Pinpoint the cell where the given text exists, returning its [X, Y] midpoint coordinate. 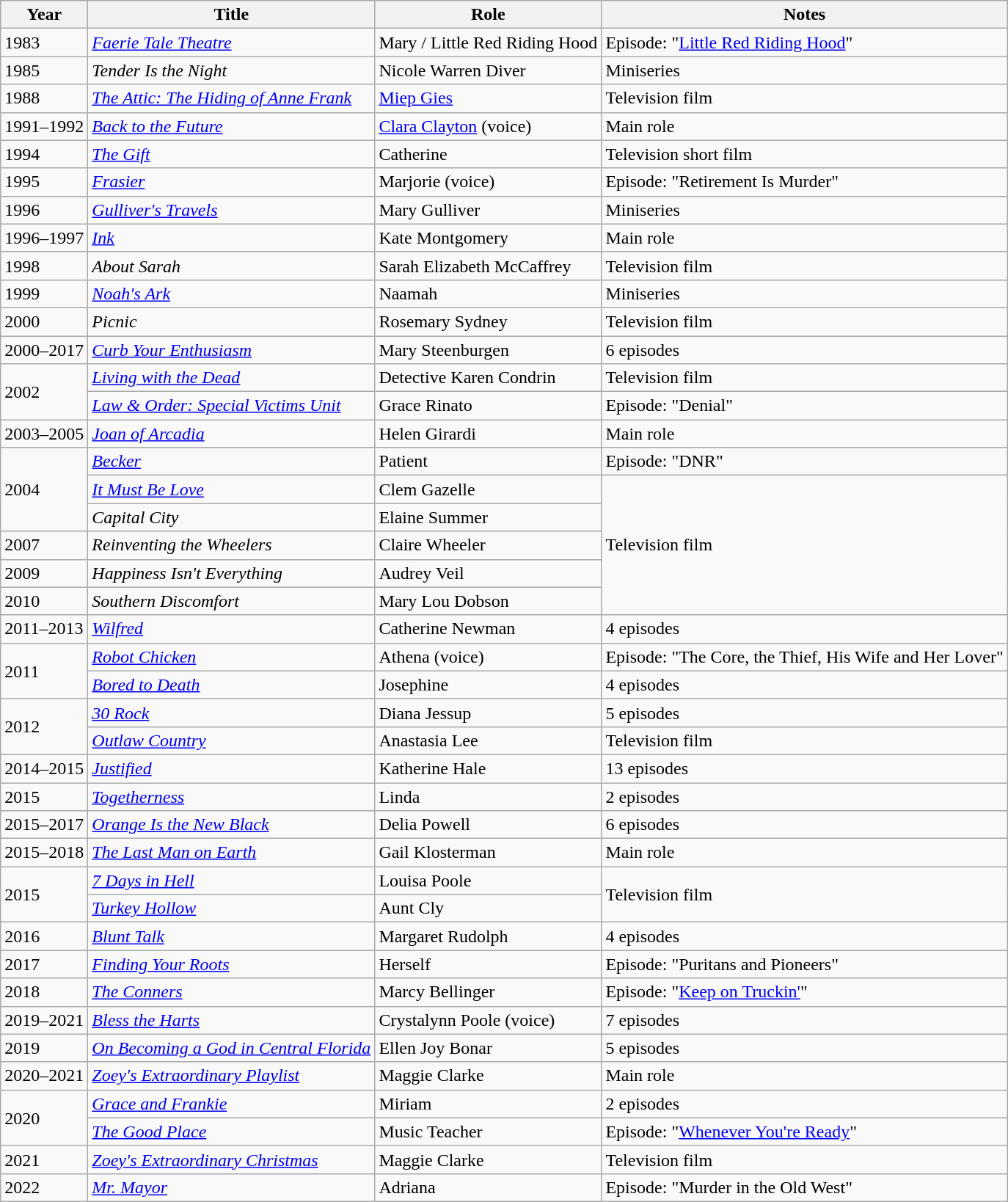
Happiness Isn't Everything [232, 573]
Togetherness [232, 796]
2002 [44, 392]
2009 [44, 573]
Marjorie (voice) [489, 182]
Episode: "DNR" [804, 462]
2000 [44, 321]
2020 [44, 1118]
2015–2018 [44, 853]
Herself [489, 964]
Elaine Summer [489, 517]
Marcy Bellinger [489, 992]
Episode: "Puritans and Pioneers" [804, 964]
Rosemary Sydney [489, 321]
Mary Steenburgen [489, 350]
Bless the Harts [232, 1020]
Episode: "Murder in the Old West" [804, 1187]
2014–2015 [44, 768]
Episode: "Retirement Is Murder" [804, 182]
Grace and Frankie [232, 1104]
Law & Order: Special Victims Unit [232, 406]
2000–2017 [44, 350]
1988 [44, 98]
Diana Jessup [489, 713]
Zoey's Extraordinary Christmas [232, 1159]
1995 [44, 182]
Sarah Elizabeth McCaffrey [489, 266]
Clem Gazelle [489, 489]
The Gift [232, 154]
Nicole Warren Diver [489, 70]
Orange Is the New Black [232, 825]
Becker [232, 462]
It Must Be Love [232, 489]
2019–2021 [44, 1020]
Television short film [804, 154]
Frasier [232, 182]
Music Teacher [489, 1132]
2020–2021 [44, 1076]
2011 [44, 671]
Tender Is the Night [232, 70]
Episode: "The Core, the Thief, His Wife and Her Lover" [804, 657]
Episode: "Whenever You're Ready" [804, 1132]
Katherine Hale [489, 768]
Turkey Hollow [232, 908]
Reinventing the Wheelers [232, 545]
Kate Montgomery [489, 238]
Episode: "Denial" [804, 406]
Ellen Joy Bonar [489, 1048]
Faerie Tale Theatre [232, 43]
The Last Man on Earth [232, 853]
Curb Your Enthusiasm [232, 350]
Ink [232, 238]
Robot Chicken [232, 657]
1983 [44, 43]
Capital City [232, 517]
Detective Karen Condrin [489, 378]
30 Rock [232, 713]
Gulliver's Travels [232, 210]
Crystalynn Poole (voice) [489, 1020]
Joan of Arcadia [232, 434]
2011–2013 [44, 629]
7 Days in Hell [232, 881]
1999 [44, 294]
Role [489, 15]
1994 [44, 154]
Mary / Little Red Riding Hood [489, 43]
Mr. Mayor [232, 1187]
Adriana [489, 1187]
2021 [44, 1159]
Year [44, 15]
Gail Klosterman [489, 853]
2003–2005 [44, 434]
Justified [232, 768]
Catherine Newman [489, 629]
2022 [44, 1187]
2016 [44, 936]
Naamah [489, 294]
2018 [44, 992]
Episode: "Keep on Truckin'" [804, 992]
Delia Powell [489, 825]
The Conners [232, 992]
Bored to Death [232, 685]
Living with the Dead [232, 378]
On Becoming a God in Central Florida [232, 1048]
2007 [44, 545]
Audrey Veil [489, 573]
1996 [44, 210]
2019 [44, 1048]
The Good Place [232, 1132]
Miriam [489, 1104]
1998 [44, 266]
Linda [489, 796]
Helen Girardi [489, 434]
Anastasia Lee [489, 740]
Catherine [489, 154]
Mary Lou Dobson [489, 601]
Blunt Talk [232, 936]
Finding Your Roots [232, 964]
Wilfred [232, 629]
Mary Gulliver [489, 210]
7 episodes [804, 1020]
Episode: "Little Red Riding Hood" [804, 43]
Southern Discomfort [232, 601]
Athena (voice) [489, 657]
Claire Wheeler [489, 545]
1991–1992 [44, 126]
Back to the Future [232, 126]
Clara Clayton (voice) [489, 126]
Aunt Cly [489, 908]
2012 [44, 726]
Grace Rinato [489, 406]
1985 [44, 70]
The Attic: The Hiding of Anne Frank [232, 98]
2010 [44, 601]
2017 [44, 964]
Picnic [232, 321]
Zoey's Extraordinary Playlist [232, 1076]
13 episodes [804, 768]
Title [232, 15]
Noah's Ark [232, 294]
2015–2017 [44, 825]
Patient [489, 462]
1996–1997 [44, 238]
Margaret Rudolph [489, 936]
Notes [804, 15]
Outlaw Country [232, 740]
Louisa Poole [489, 881]
Josephine [489, 685]
About Sarah [232, 266]
2004 [44, 489]
Miep Gies [489, 98]
